Identify which cell holds the provided text, then report its (x, y) central coordinate. 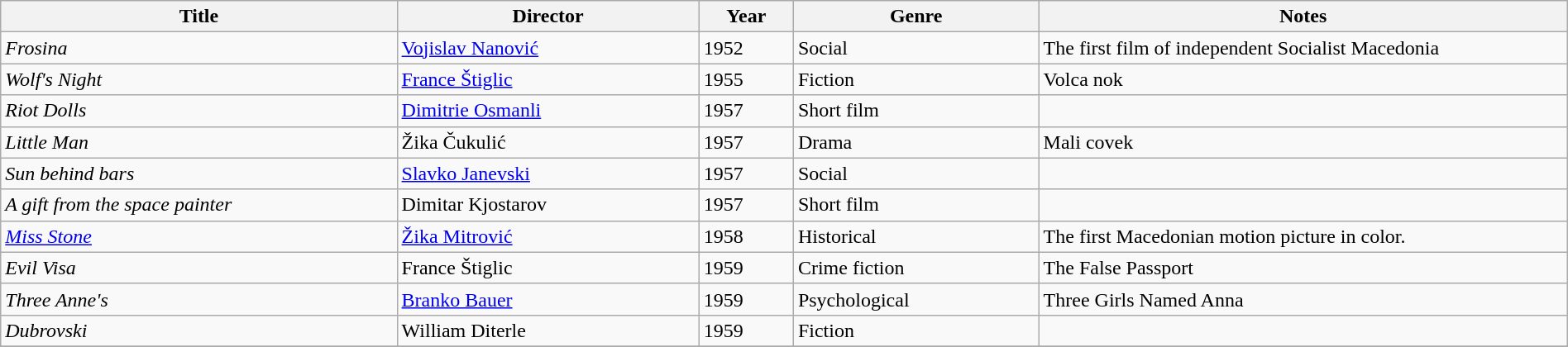
Frosina (198, 48)
1952 (746, 48)
Evil Visa (198, 268)
Psychological (916, 299)
Riot Dolls (198, 111)
Drama (916, 142)
Crime fiction (916, 268)
Žika Mitrović (547, 236)
Žika Čukulić (547, 142)
Director (547, 17)
Historical (916, 236)
Mali covek (1303, 142)
Little Man (198, 142)
Genre (916, 17)
Sun behind bars (198, 173)
Dubrovski (198, 330)
Volca nok (1303, 79)
Title (198, 17)
Wolf's Night (198, 79)
The first Macedonian motion picture in color. (1303, 236)
William Diterle (547, 330)
Miss Stone (198, 236)
Year (746, 17)
1955 (746, 79)
A gift from the space painter (198, 205)
1958 (746, 236)
Three Girls Named Anna (1303, 299)
The False Passport (1303, 268)
The first film of independent Socialist Macedonia (1303, 48)
Vojislav Nanović (547, 48)
Dimitrie Osmanli (547, 111)
Notes (1303, 17)
Dimitar Kjostarov (547, 205)
Branko Bauer (547, 299)
Slavko Janevski (547, 173)
Three Anne's (198, 299)
